Detect which cell encompasses the target text, then output its (X, Y) center coordinate. 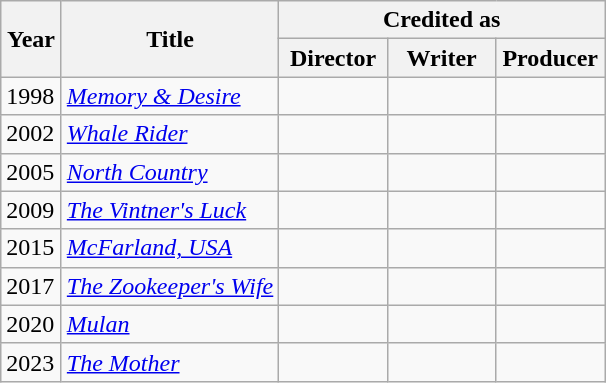
Director (334, 58)
1998 (32, 96)
Memory & Desire (170, 96)
Mulan (170, 324)
Whale Rider (170, 134)
The Mother (170, 362)
Credited as (442, 20)
2005 (32, 172)
2009 (32, 210)
2023 (32, 362)
The Zookeeper's Wife (170, 286)
Writer (442, 58)
Title (170, 39)
2017 (32, 286)
2015 (32, 248)
Year (32, 39)
McFarland, USA (170, 248)
2020 (32, 324)
2002 (32, 134)
North Country (170, 172)
Producer (550, 58)
The Vintner's Luck (170, 210)
